Locate the cell with the specified text and output its [X, Y] center coordinate. 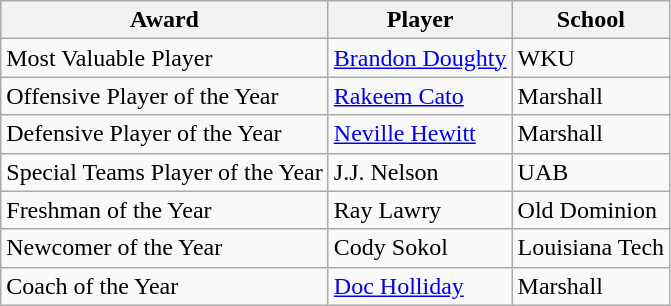
Louisiana Tech [591, 248]
WKU [591, 58]
Neville Hewitt [420, 134]
Brandon Doughty [420, 58]
Doc Holliday [420, 286]
Ray Lawry [420, 210]
Cody Sokol [420, 248]
Coach of the Year [165, 286]
Offensive Player of the Year [165, 96]
Newcomer of the Year [165, 248]
School [591, 20]
Rakeem Cato [420, 96]
J.J. Nelson [420, 172]
Defensive Player of the Year [165, 134]
Most Valuable Player [165, 58]
Award [165, 20]
Special Teams Player of the Year [165, 172]
Old Dominion [591, 210]
Freshman of the Year [165, 210]
Player [420, 20]
UAB [591, 172]
